Provide the [X, Y] coordinate of the cell's center where the given text is located.  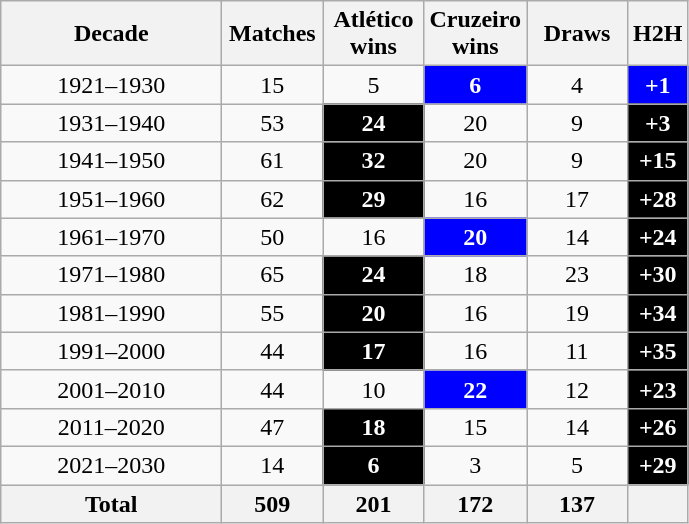
65 [272, 275]
12 [578, 389]
1921–1930 [112, 85]
+24 [658, 237]
+28 [658, 199]
+30 [658, 275]
23 [578, 275]
+1 [658, 85]
19 [578, 313]
137 [578, 503]
22 [476, 389]
1931–1940 [112, 123]
3 [476, 465]
H2H [658, 34]
Total [112, 503]
Atléticowins [374, 34]
61 [272, 161]
509 [272, 503]
29 [374, 199]
1981–1990 [112, 313]
Cruzeirowins [476, 34]
1991–2000 [112, 351]
2021–2030 [112, 465]
201 [374, 503]
62 [272, 199]
50 [272, 237]
1971–1980 [112, 275]
47 [272, 427]
2011–2020 [112, 427]
2001–2010 [112, 389]
+35 [658, 351]
+34 [658, 313]
1961–1970 [112, 237]
4 [578, 85]
+26 [658, 427]
+15 [658, 161]
Draws [578, 34]
+29 [658, 465]
55 [272, 313]
172 [476, 503]
11 [578, 351]
Decade [112, 34]
10 [374, 389]
+3 [658, 123]
32 [374, 161]
+23 [658, 389]
Matches [272, 34]
1941–1950 [112, 161]
1951–1960 [112, 199]
53 [272, 123]
